Find where the given text appears and provide that cell's center as [X, Y] coordinate. 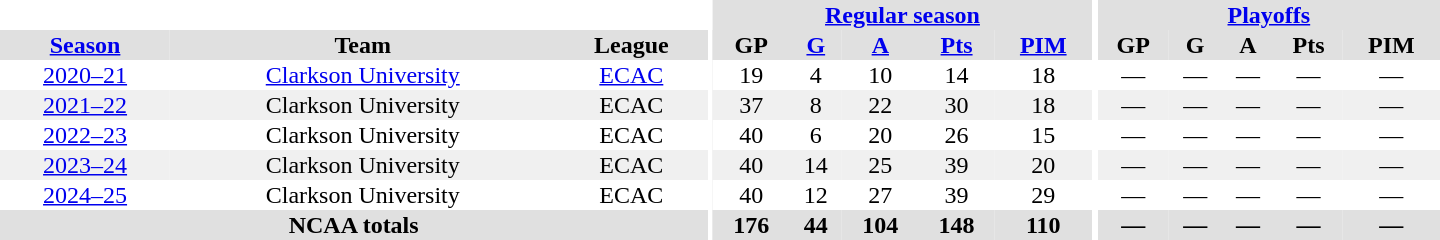
8 [816, 105]
19 [751, 75]
10 [880, 75]
25 [880, 165]
12 [816, 195]
44 [816, 225]
148 [956, 225]
22 [880, 105]
104 [880, 225]
2024–25 [85, 195]
27 [880, 195]
6 [816, 135]
30 [956, 105]
26 [956, 135]
Regular season [902, 15]
110 [1044, 225]
Playoffs [1269, 15]
2021–22 [85, 105]
Season [85, 45]
Team [362, 45]
2020–21 [85, 75]
4 [816, 75]
176 [751, 225]
29 [1044, 195]
2023–24 [85, 165]
NCAA totals [354, 225]
2022–23 [85, 135]
League [631, 45]
37 [751, 105]
15 [1044, 135]
